Detect which cell encompasses the target text, then output its (x, y) center coordinate. 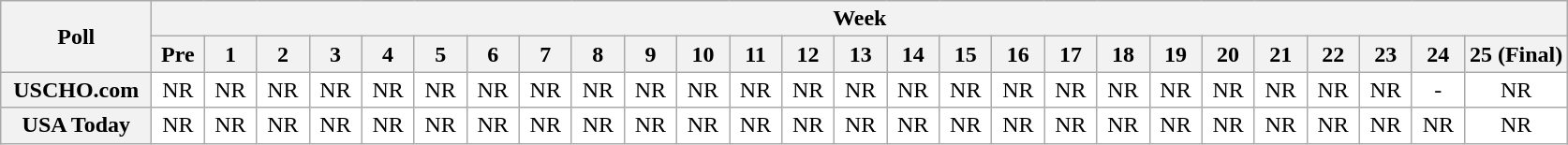
5 (440, 54)
19 (1176, 54)
9 (650, 54)
- (1438, 90)
10 (703, 54)
20 (1228, 54)
11 (755, 54)
23 (1385, 54)
2 (283, 54)
3 (335, 54)
8 (598, 54)
USCHO.com (77, 90)
6 (493, 54)
18 (1123, 54)
Pre (178, 54)
USA Today (77, 125)
1 (230, 54)
Week (860, 19)
14 (913, 54)
15 (966, 54)
25 (Final) (1516, 54)
22 (1333, 54)
12 (808, 54)
13 (861, 54)
21 (1280, 54)
7 (545, 54)
Poll (77, 36)
24 (1438, 54)
4 (388, 54)
17 (1071, 54)
16 (1018, 54)
